Return [x, y] of the center of cell containing provided text 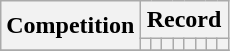
Record [184, 20]
Competition [70, 26]
